Identify which cell holds the provided text, then report its [x, y] central coordinate. 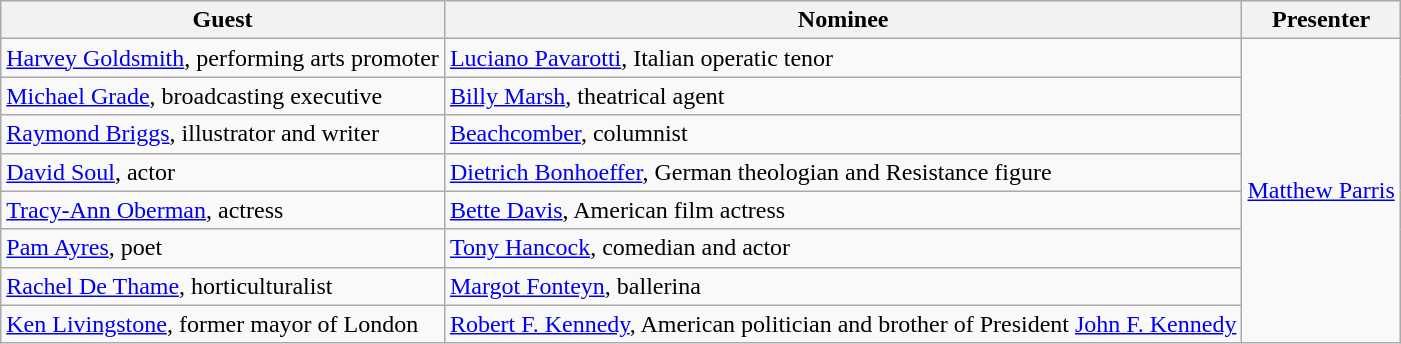
Bette Davis, American film actress [843, 210]
Michael Grade, broadcasting executive [223, 96]
Ken Livingstone, former mayor of London [223, 324]
Robert F. Kennedy, American politician and brother of President John F. Kennedy [843, 324]
Dietrich Bonhoeffer, German theologian and Resistance figure [843, 172]
Tracy-Ann Oberman, actress [223, 210]
Raymond Briggs, illustrator and writer [223, 134]
Presenter [1321, 20]
Luciano Pavarotti, Italian operatic tenor [843, 58]
Beachcomber, columnist [843, 134]
Matthew Parris [1321, 191]
Tony Hancock, comedian and actor [843, 248]
Pam Ayres, poet [223, 248]
Nominee [843, 20]
Harvey Goldsmith, performing arts promoter [223, 58]
David Soul, actor [223, 172]
Guest [223, 20]
Billy Marsh, theatrical agent [843, 96]
Margot Fonteyn, ballerina [843, 286]
Rachel De Thame, horticulturalist [223, 286]
